From the cell containing the given text, extract its center point as [X, Y] coordinate. 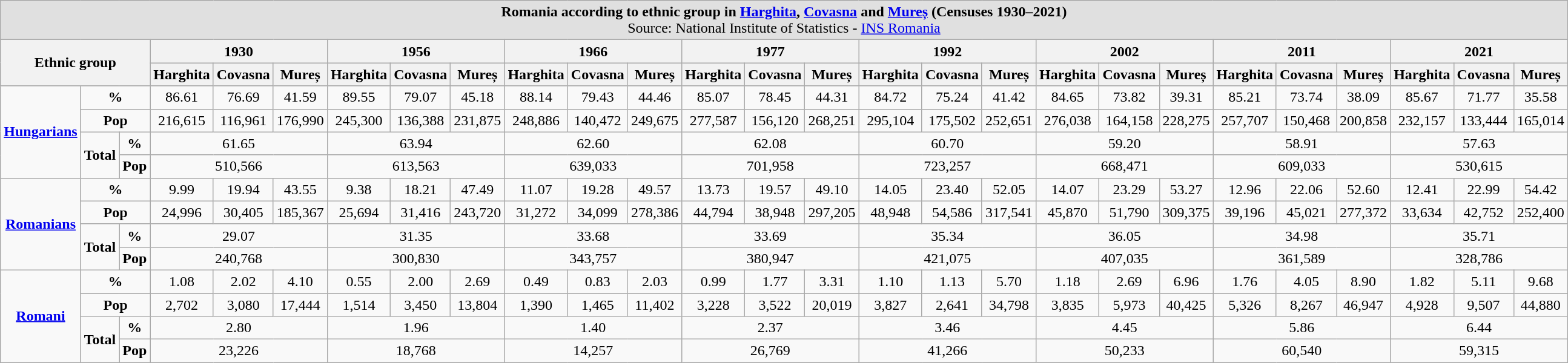
1977 [770, 51]
33.69 [770, 235]
52.60 [1364, 189]
44.31 [832, 97]
2.37 [770, 328]
309,375 [1186, 212]
1.18 [1068, 281]
13.73 [713, 189]
240,768 [239, 258]
24,996 [182, 212]
79.43 [597, 97]
5.86 [1302, 328]
2002 [1125, 51]
216,615 [182, 120]
328,786 [1479, 258]
31.35 [415, 235]
2.02 [243, 281]
14.05 [890, 189]
41,266 [947, 351]
297,205 [832, 212]
9.99 [182, 189]
277,372 [1364, 212]
31,272 [536, 212]
86.61 [182, 97]
5.11 [1484, 281]
59,315 [1479, 351]
5,326 [1245, 304]
51,790 [1129, 212]
18.21 [420, 189]
84.65 [1068, 97]
1956 [415, 51]
510,566 [239, 166]
9,507 [1484, 304]
176,990 [300, 120]
61.65 [239, 143]
2.00 [420, 281]
0.99 [713, 281]
243,720 [477, 212]
23,226 [239, 351]
Romania according to ethnic group in Harghita, Covasna and Mureș (Censuses 1930–2021)Source: National Institute of Statistics - INS Romania [784, 21]
232,157 [1422, 120]
164,158 [1129, 120]
49.10 [832, 189]
41.59 [300, 97]
231,875 [477, 120]
45,021 [1306, 212]
71.77 [1484, 97]
300,830 [415, 258]
257,707 [1245, 120]
12.96 [1245, 189]
34,798 [1009, 304]
75.24 [952, 97]
19.28 [597, 189]
421,075 [947, 258]
6.96 [1186, 281]
380,947 [770, 258]
8,267 [1306, 304]
1.40 [594, 328]
3,450 [420, 304]
1.76 [1245, 281]
39,196 [1245, 212]
78.45 [775, 97]
19.57 [775, 189]
133,444 [1484, 120]
1,465 [597, 304]
228,275 [1186, 120]
85.21 [1245, 97]
57.63 [1479, 143]
60.70 [947, 143]
14.07 [1068, 189]
3,522 [775, 304]
53.27 [1186, 189]
47.49 [477, 189]
62.60 [594, 143]
84.72 [890, 97]
22.06 [1306, 189]
11.07 [536, 189]
4.45 [1125, 328]
5.70 [1009, 281]
3.46 [947, 328]
2.03 [654, 281]
50,233 [1125, 351]
73.82 [1129, 97]
35.34 [947, 235]
45.18 [477, 97]
4.10 [300, 281]
30,405 [243, 212]
89.55 [359, 97]
723,257 [947, 166]
Hungarians [41, 132]
35.71 [1479, 235]
63.94 [415, 143]
701,958 [770, 166]
45,870 [1068, 212]
76.69 [243, 97]
35.58 [1541, 97]
268,251 [832, 120]
276,038 [1068, 120]
23.40 [952, 189]
343,757 [594, 258]
19.94 [243, 189]
41.42 [1009, 97]
2021 [1479, 51]
1.08 [182, 281]
252,651 [1009, 120]
49.57 [654, 189]
165,014 [1541, 120]
73.74 [1306, 97]
18,768 [415, 351]
156,120 [775, 120]
59.20 [1125, 143]
245,300 [359, 120]
277,587 [713, 120]
317,541 [1009, 212]
0.49 [536, 281]
1.13 [952, 281]
6.44 [1479, 328]
175,502 [952, 120]
36.05 [1125, 235]
200,858 [1364, 120]
44,794 [713, 212]
1.96 [415, 328]
58.91 [1302, 143]
43.55 [300, 189]
34,099 [597, 212]
26,769 [770, 351]
609,033 [1302, 166]
2011 [1302, 51]
3,827 [890, 304]
22.99 [1484, 189]
38.09 [1364, 97]
31,416 [420, 212]
54.42 [1541, 189]
252,400 [1541, 212]
12.41 [1422, 189]
11,402 [654, 304]
33.68 [594, 235]
48,948 [890, 212]
29.07 [239, 235]
14,257 [594, 351]
668,471 [1125, 166]
2,641 [952, 304]
46,947 [1364, 304]
278,386 [654, 212]
1.10 [890, 281]
116,961 [243, 120]
3,835 [1068, 304]
248,886 [536, 120]
249,675 [654, 120]
150,468 [1306, 120]
40,425 [1186, 304]
85.67 [1422, 97]
20,019 [832, 304]
62.08 [770, 143]
295,104 [890, 120]
38,948 [775, 212]
140,472 [597, 120]
4,928 [1422, 304]
361,589 [1302, 258]
79.07 [420, 97]
1966 [594, 51]
0.83 [597, 281]
60,540 [1302, 351]
54,586 [952, 212]
3,080 [243, 304]
13,804 [477, 304]
407,035 [1125, 258]
Romanians [41, 224]
17,444 [300, 304]
44.46 [654, 97]
613,563 [415, 166]
1992 [947, 51]
1930 [239, 51]
1,390 [536, 304]
3.31 [832, 281]
2.80 [239, 328]
136,388 [420, 120]
34.98 [1302, 235]
0.55 [359, 281]
Romani [41, 316]
33,634 [1422, 212]
2,702 [182, 304]
4.05 [1306, 281]
1,514 [359, 304]
9.38 [359, 189]
5,973 [1129, 304]
3,228 [713, 304]
52.05 [1009, 189]
85.07 [713, 97]
88.14 [536, 97]
8.90 [1364, 281]
25,694 [359, 212]
42,752 [1484, 212]
1.77 [775, 281]
44,880 [1541, 304]
9.68 [1541, 281]
Ethnic group [75, 63]
185,367 [300, 212]
1.82 [1422, 281]
530,615 [1479, 166]
639,033 [594, 166]
39.31 [1186, 97]
23.29 [1129, 189]
